Determine the [X, Y] coordinate at the center of the cell enclosing the given text.  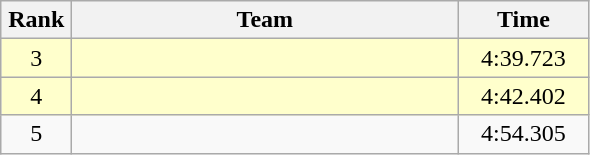
5 [36, 134]
4:39.723 [524, 58]
Team [265, 20]
Rank [36, 20]
3 [36, 58]
Time [524, 20]
4 [36, 96]
4:42.402 [524, 96]
4:54.305 [524, 134]
